Capture the cell that displays the provided text and extract its (X, Y) central coordinate. 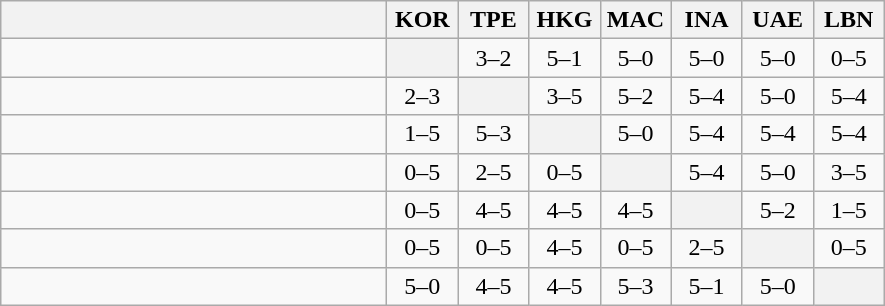
MAC (636, 20)
TPE (494, 20)
2–3 (422, 96)
INA (706, 20)
HKG (564, 20)
KOR (422, 20)
3–2 (494, 58)
LBN (848, 20)
UAE (778, 20)
